Output the [X, Y] coordinate of the center of the cell containing the given text.  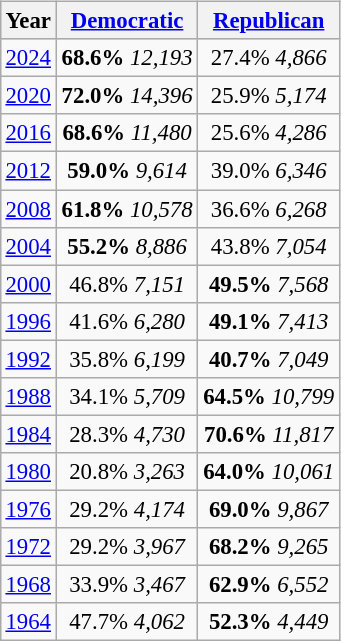
62.9% 6,552 [269, 584]
49.1% 7,413 [269, 321]
43.8% 7,054 [269, 246]
Year [28, 21]
47.7% 4,062 [127, 622]
Democratic [127, 21]
55.2% 8,886 [127, 246]
1972 [28, 547]
46.8% 7,151 [127, 284]
1996 [28, 321]
2012 [28, 171]
70.6% 11,817 [269, 434]
59.0% 9,614 [127, 171]
72.0% 14,396 [127, 96]
64.0% 10,061 [269, 472]
40.7% 7,049 [269, 359]
33.9% 3,467 [127, 584]
68.6% 11,480 [127, 133]
Republican [269, 21]
61.8% 10,578 [127, 209]
2016 [28, 133]
52.3% 4,449 [269, 622]
2020 [28, 96]
68.6% 12,193 [127, 58]
34.1% 5,709 [127, 396]
25.6% 4,286 [269, 133]
20.8% 3,263 [127, 472]
68.2% 9,265 [269, 547]
36.6% 6,268 [269, 209]
1980 [28, 472]
2000 [28, 284]
1988 [28, 396]
1976 [28, 509]
69.0% 9,867 [269, 509]
41.6% 6,280 [127, 321]
39.0% 6,346 [269, 171]
1984 [28, 434]
29.2% 3,967 [127, 547]
28.3% 4,730 [127, 434]
1992 [28, 359]
2004 [28, 246]
64.5% 10,799 [269, 396]
2008 [28, 209]
1964 [28, 622]
35.8% 6,199 [127, 359]
29.2% 4,174 [127, 509]
27.4% 4,866 [269, 58]
49.5% 7,568 [269, 284]
2024 [28, 58]
1968 [28, 584]
25.9% 5,174 [269, 96]
